Detect which cell encompasses the target text, then output its (X, Y) center coordinate. 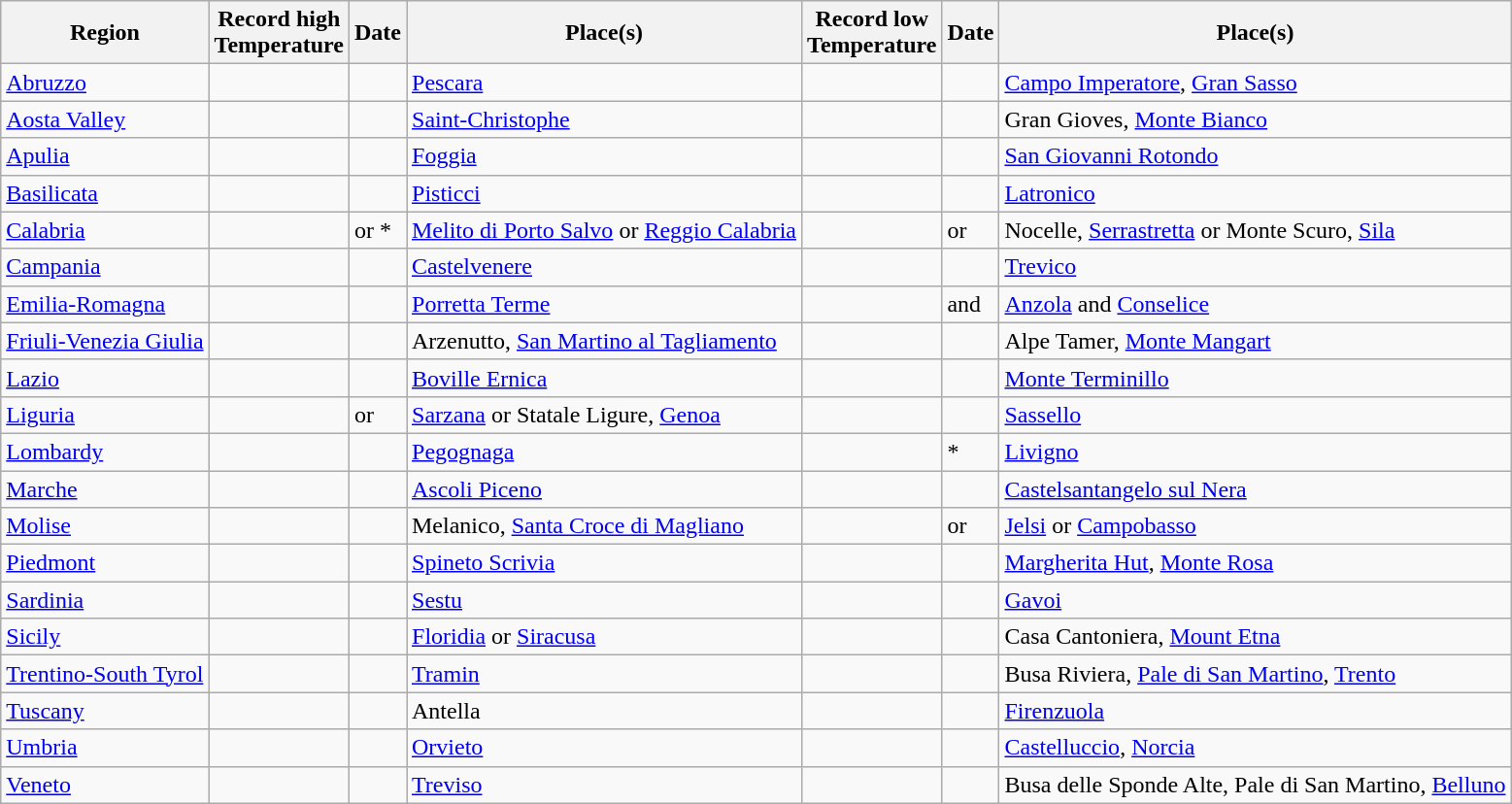
Lombardy (105, 452)
Antella (604, 711)
Arzenutto, San Martino al Tagliamento (604, 341)
Campo Imperatore, Gran Sasso (1255, 83)
Nocelle, Serrastretta or Monte Scuro, Sila (1255, 230)
Sardinia (105, 600)
* (971, 452)
Sicily (105, 637)
Liguria (105, 415)
Floridia or Siracusa (604, 637)
Tuscany (105, 711)
Emilia-Romagna (105, 304)
Latronico (1255, 193)
Busa Riviera, Pale di San Martino, Trento (1255, 674)
Melito di Porto Salvo or Reggio Calabria (604, 230)
Pegognaga (604, 452)
Sestu (604, 600)
Pisticci (604, 193)
Region (105, 33)
Saint-Christophe (604, 119)
Castelvenere (604, 267)
Lazio (105, 378)
and (971, 304)
Busa delle Sponde Alte, Pale di San Martino, Belluno (1255, 785)
Firenzuola (1255, 711)
Veneto (105, 785)
Record high Temperature (279, 33)
Sassello (1255, 415)
Sarzana or Statale Ligure, Genoa (604, 415)
Trevico (1255, 267)
Trentino-South Tyrol (105, 674)
Boville Ernica (604, 378)
Pescara (604, 83)
Monte Terminillo (1255, 378)
Porretta Terme (604, 304)
Foggia (604, 156)
Anzola and Conselice (1255, 304)
Castelsantangelo sul Nera (1255, 488)
Campania (105, 267)
Ascoli Piceno (604, 488)
Spineto Scrivia (604, 563)
Friuli-Venezia Giulia (105, 341)
or * (377, 230)
Gran Gioves, Monte Bianco (1255, 119)
Casa Cantoniera, Mount Etna (1255, 637)
Calabria (105, 230)
Abruzzo (105, 83)
Orvieto (604, 748)
Apulia (105, 156)
Castelluccio, Norcia (1255, 748)
Basilicata (105, 193)
Melanico, Santa Croce di Magliano (604, 526)
San Giovanni Rotondo (1255, 156)
Livigno (1255, 452)
Margherita Hut, Monte Rosa (1255, 563)
Record low Temperature (872, 33)
Piedmont (105, 563)
Jelsi or Campobasso (1255, 526)
Gavoi (1255, 600)
Treviso (604, 785)
Aosta Valley (105, 119)
Molise (105, 526)
Tramin (604, 674)
Marche (105, 488)
Umbria (105, 748)
Alpe Tamer, Monte Mangart (1255, 341)
